Return the [X, Y] coordinate for the center point of the cell that contains the specified text.  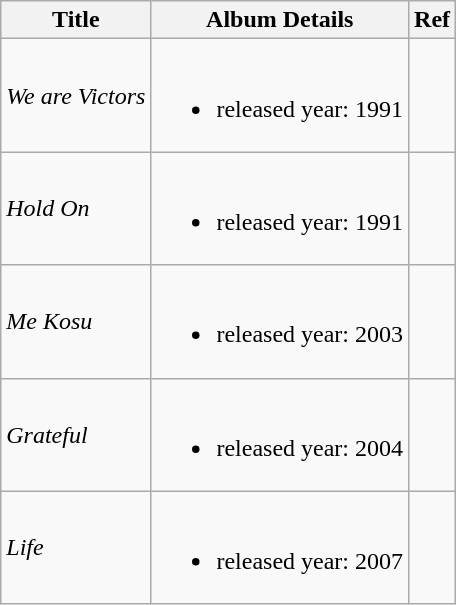
Me Kosu [76, 322]
released year: 2004 [280, 434]
Title [76, 20]
Album Details [280, 20]
Ref [432, 20]
We are Victors [76, 96]
released year: 2007 [280, 548]
Life [76, 548]
Grateful [76, 434]
Hold On [76, 208]
released year: 2003 [280, 322]
